Detect which cell encompasses the target text, then output its (x, y) center coordinate. 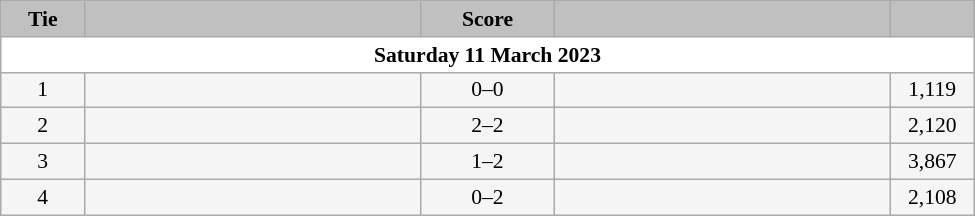
2,108 (932, 197)
Saturday 11 March 2023 (488, 55)
2,120 (932, 126)
1–2 (487, 162)
2 (43, 126)
4 (43, 197)
1,119 (932, 90)
0–2 (487, 197)
Score (487, 19)
Tie (43, 19)
1 (43, 90)
3 (43, 162)
2–2 (487, 126)
0–0 (487, 90)
3,867 (932, 162)
